For the text-containing cell, return its midpoint in [x, y] coordinate format. 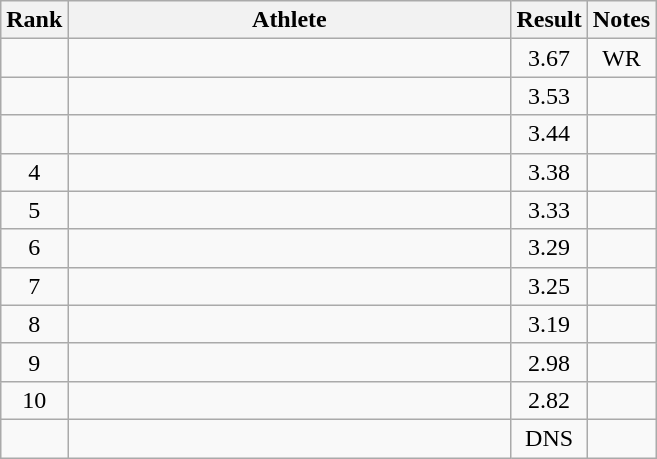
Athlete [290, 20]
10 [34, 400]
Result [549, 20]
Notes [621, 20]
DNS [549, 438]
4 [34, 172]
8 [34, 324]
3.38 [549, 172]
5 [34, 210]
3.25 [549, 286]
3.44 [549, 134]
Rank [34, 20]
3.67 [549, 58]
3.53 [549, 96]
3.19 [549, 324]
2.82 [549, 400]
9 [34, 362]
3.33 [549, 210]
7 [34, 286]
WR [621, 58]
3.29 [549, 248]
2.98 [549, 362]
6 [34, 248]
